Extract the (x, y) coordinate from the center of the cell holding the provided text.  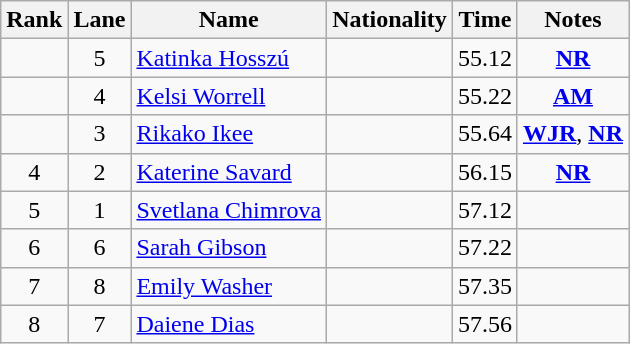
55.64 (484, 134)
Kelsi Worrell (229, 96)
56.15 (484, 172)
Rank (34, 20)
Nationality (390, 20)
Katinka Hosszú (229, 58)
Lane (100, 20)
Katerine Savard (229, 172)
57.12 (484, 210)
Rikako Ikee (229, 134)
57.56 (484, 324)
Svetlana Chimrova (229, 210)
Daiene Dias (229, 324)
Emily Washer (229, 286)
WJR, NR (572, 134)
55.12 (484, 58)
2 (100, 172)
Notes (572, 20)
57.22 (484, 248)
3 (100, 134)
Sarah Gibson (229, 248)
57.35 (484, 286)
AM (572, 96)
55.22 (484, 96)
Name (229, 20)
1 (100, 210)
Time (484, 20)
